Pinpoint the cell where the given text exists, returning its [x, y] midpoint coordinate. 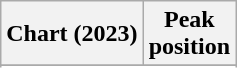
Chart (2023) [72, 34]
Peakposition [189, 34]
